Extract the [X, Y] coordinate from the center of the cell holding the provided text.  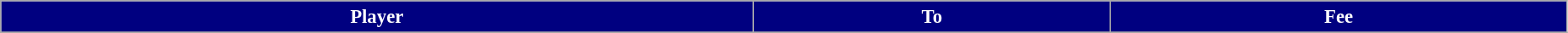
To [932, 17]
Fee [1339, 17]
Player [377, 17]
